Return [X, Y] of the center of cell containing provided text 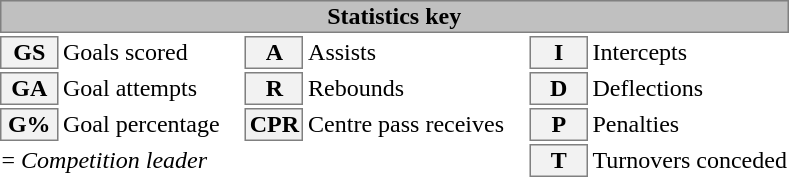
Statistics key [394, 16]
Rebounds [417, 88]
Penalties [690, 124]
Goal attempts [152, 88]
= Competition leader [263, 160]
Assists [417, 52]
Goals scored [152, 52]
Turnovers conceded [690, 160]
R [274, 88]
Centre pass receives [417, 124]
G% [29, 124]
Intercepts [690, 52]
A [274, 52]
Goal percentage [152, 124]
D [559, 88]
GS [29, 52]
T [559, 160]
GA [29, 88]
CPR [274, 124]
I [559, 52]
P [559, 124]
Deflections [690, 88]
